Search for the cell housing the specified text and yield its (X, Y) center coordinate. 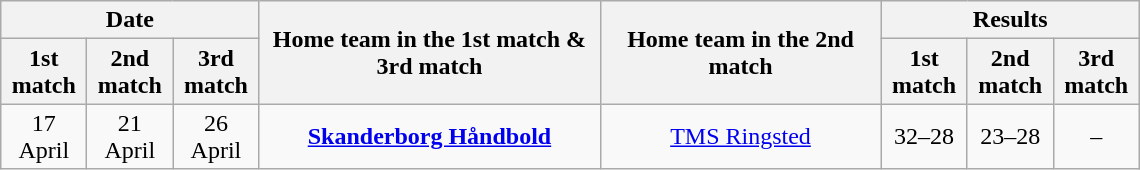
26 April (216, 136)
Home team in the 2nd match (740, 52)
23–28 (1010, 136)
21 April (130, 136)
Date (130, 20)
TMS Ringsted (740, 136)
Home team in the 1st match & 3rd match (430, 52)
32–28 (924, 136)
Skanderborg Håndbold (430, 136)
17 April (44, 136)
– (1096, 136)
Results (1010, 20)
